Determine the (X, Y) coordinate at the center of the cell enclosing the given text.  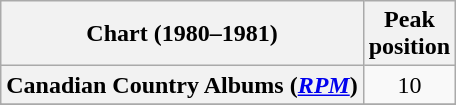
Canadian Country Albums (RPM) (182, 85)
Peak position (409, 34)
10 (409, 85)
Chart (1980–1981) (182, 34)
